Output the [x, y] coordinate of the center of the cell containing the given text.  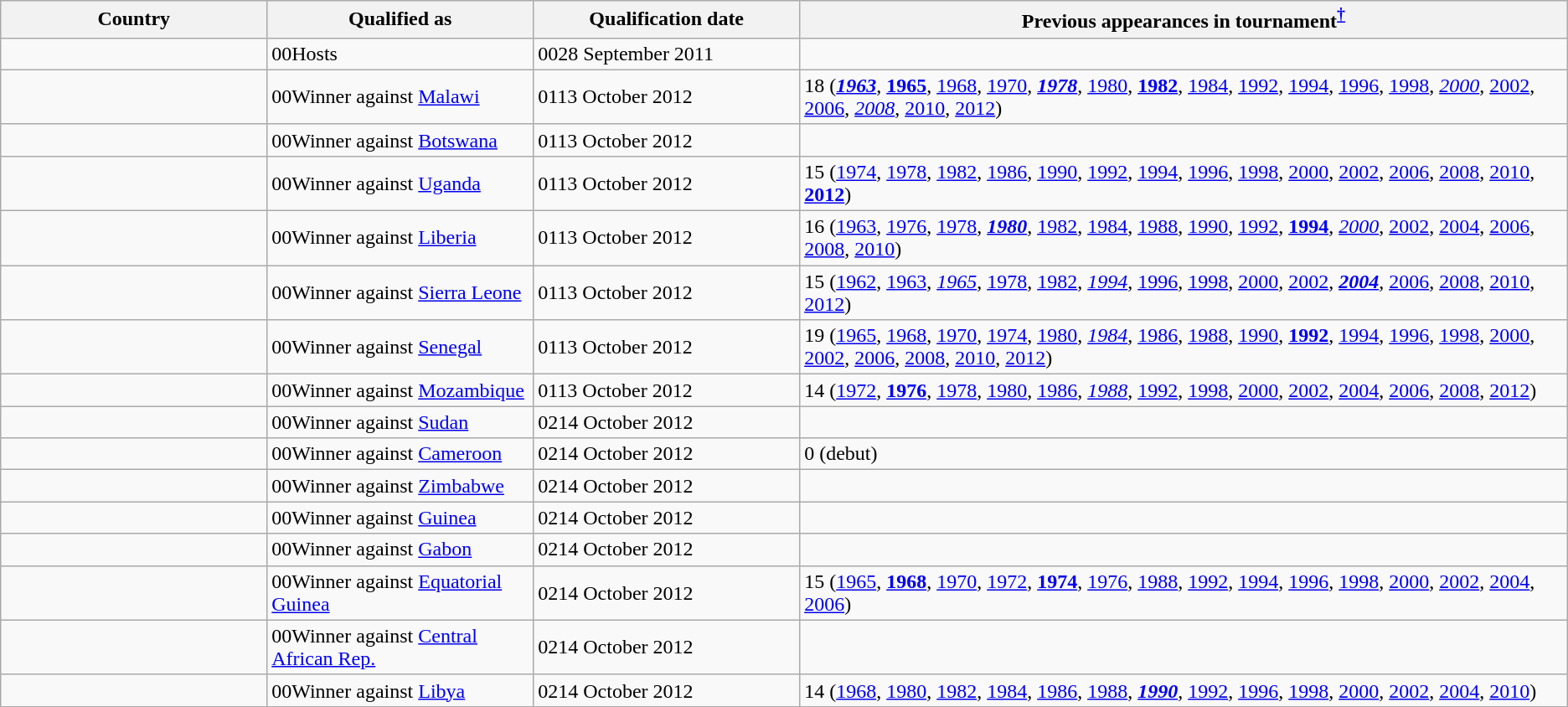
00Winner against Sierra Leone [400, 293]
00Winner against Botswana [400, 140]
15 (1974, 1978, 1982, 1986, 1990, 1992, 1994, 1996, 1998, 2000, 2002, 2006, 2008, 2010, 2012) [1184, 183]
00Winner against Guinea [400, 518]
18 (1963, 1965, 1968, 1970, 1978, 1980, 1982, 1984, 1992, 1994, 1996, 1998, 2000, 2002, 2006, 2008, 2010, 2012) [1184, 97]
Qualified as [400, 20]
Country [134, 20]
00Winner against Libya [400, 690]
14 (1968, 1980, 1982, 1984, 1986, 1988, 1990, 1992, 1996, 1998, 2000, 2002, 2004, 2010) [1184, 690]
00Winner against Equatorial Guinea [400, 593]
00Winner against Cameroon [400, 454]
14 (1972, 1976, 1978, 1980, 1986, 1988, 1992, 1998, 2000, 2002, 2004, 2006, 2008, 2012) [1184, 390]
00Winner against Gabon [400, 550]
0 (debut) [1184, 454]
00Winner against Central African Rep. [400, 647]
00Hosts [400, 54]
15 (1962, 1963, 1965, 1978, 1982, 1994, 1996, 1998, 2000, 2002, 2004, 2006, 2008, 2010, 2012) [1184, 293]
16 (1963, 1976, 1978, 1980, 1982, 1984, 1988, 1990, 1992, 1994, 2000, 2002, 2004, 2006, 2008, 2010) [1184, 238]
19 (1965, 1968, 1970, 1974, 1980, 1984, 1986, 1988, 1990, 1992, 1994, 1996, 1998, 2000, 2002, 2006, 2008, 2010, 2012) [1184, 347]
00Winner against Senegal [400, 347]
00Winner against Zimbabwe [400, 486]
Qualification date [667, 20]
00Winner against Malawi [400, 97]
00Winner against Mozambique [400, 390]
00Winner against Uganda [400, 183]
0028 September 2011 [667, 54]
00Winner against Liberia [400, 238]
15 (1965, 1968, 1970, 1972, 1974, 1976, 1988, 1992, 1994, 1996, 1998, 2000, 2002, 2004, 2006) [1184, 593]
Previous appearances in tournament† [1184, 20]
00Winner against Sudan [400, 422]
